For the text-containing cell, return its midpoint in (x, y) coordinate format. 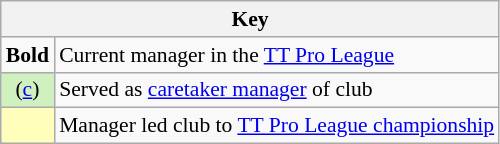
Bold (28, 55)
Manager led club to TT Pro League championship (276, 126)
Current manager in the TT Pro League (276, 55)
Served as caretaker manager of club (276, 90)
Key (250, 19)
(c) (28, 90)
